Determine the (X, Y) coordinate at the center of the cell enclosing the given text.  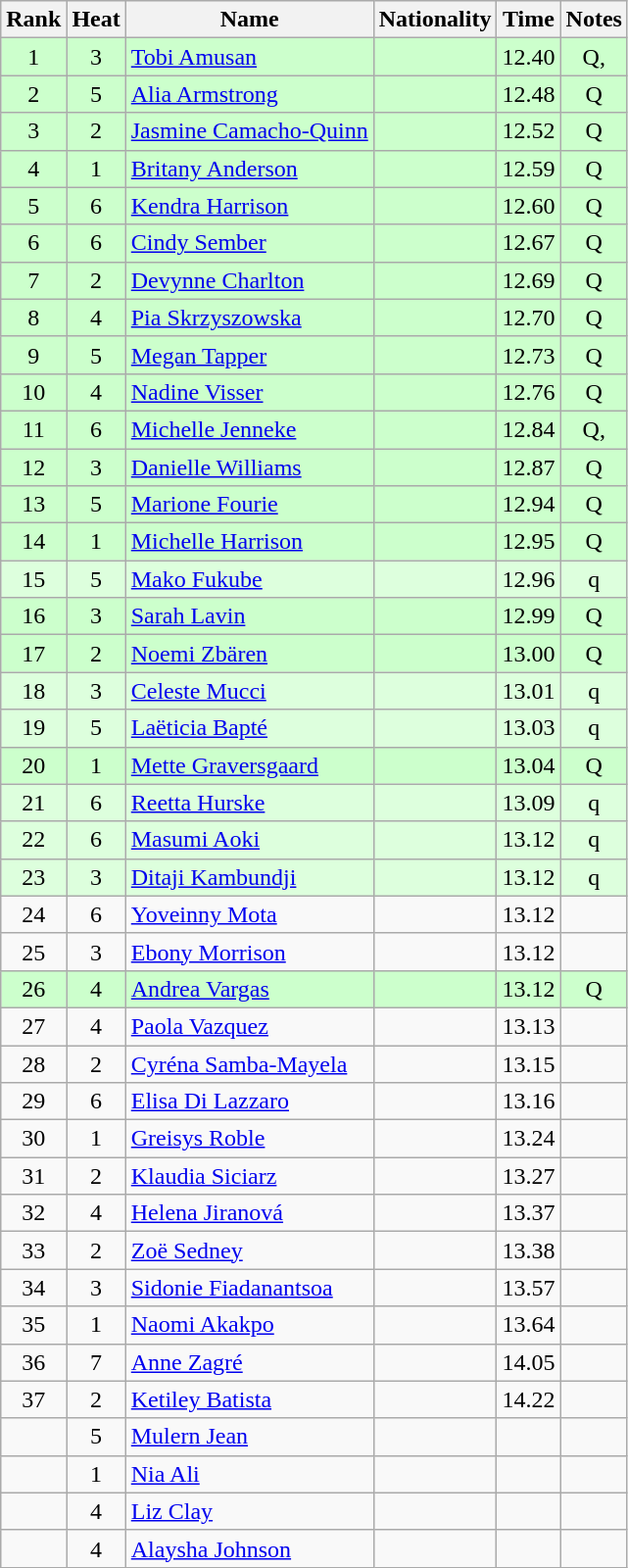
12.40 (529, 57)
Marione Fourie (249, 505)
Sarah Lavin (249, 616)
13.24 (529, 1139)
13.09 (529, 803)
21 (33, 803)
Rank (33, 20)
Sidonie Fiadanantsoa (249, 1288)
12.99 (529, 616)
Alia Armstrong (249, 94)
Zoë Sedney (249, 1250)
36 (33, 1362)
Jasmine Camacho-Quinn (249, 131)
Celeste Mucci (249, 691)
22 (33, 840)
13 (33, 505)
12.69 (529, 280)
13.13 (529, 1026)
Name (249, 20)
29 (33, 1102)
12 (33, 467)
Mulern Jean (249, 1437)
25 (33, 952)
Liz Clay (249, 1511)
17 (33, 654)
Time (529, 20)
12.48 (529, 94)
Tobi Amusan (249, 57)
27 (33, 1026)
Paola Vazquez (249, 1026)
Naomi Akakpo (249, 1325)
12.96 (529, 579)
30 (33, 1139)
Michelle Jenneke (249, 429)
Anne Zagré (249, 1362)
24 (33, 914)
Alaysha Johnson (249, 1548)
13.16 (529, 1102)
15 (33, 579)
14.05 (529, 1362)
Michelle Harrison (249, 542)
13.15 (529, 1063)
14.22 (529, 1399)
Devynne Charlton (249, 280)
Ditaji Kambundji (249, 877)
12.67 (529, 243)
11 (33, 429)
Elisa Di Lazzaro (249, 1102)
Ketiley Batista (249, 1399)
13.27 (529, 1176)
Cindy Sember (249, 243)
9 (33, 355)
13.04 (529, 765)
Britany Anderson (249, 169)
12.95 (529, 542)
Klaudia Siciarz (249, 1176)
33 (33, 1250)
Mako Fukube (249, 579)
20 (33, 765)
Noemi Zbären (249, 654)
Ebony Morrison (249, 952)
18 (33, 691)
Andrea Vargas (249, 989)
Kendra Harrison (249, 206)
Greisys Roble (249, 1139)
Reetta Hurske (249, 803)
19 (33, 728)
34 (33, 1288)
Masumi Aoki (249, 840)
23 (33, 877)
8 (33, 318)
Laëticia Bapté (249, 728)
12.84 (529, 429)
Nia Ali (249, 1474)
37 (33, 1399)
13.38 (529, 1250)
12.94 (529, 505)
Heat (96, 20)
Notes (594, 20)
12.59 (529, 169)
13.57 (529, 1288)
13.64 (529, 1325)
10 (33, 392)
Cyréna Samba-Mayela (249, 1063)
13.00 (529, 654)
Nadine Visser (249, 392)
28 (33, 1063)
32 (33, 1213)
Nationality (435, 20)
13.01 (529, 691)
26 (33, 989)
16 (33, 616)
31 (33, 1176)
12.52 (529, 131)
Yoveinny Mota (249, 914)
12.87 (529, 467)
12.76 (529, 392)
Mette Graversgaard (249, 765)
Helena Jiranová (249, 1213)
12.60 (529, 206)
14 (33, 542)
Megan Tapper (249, 355)
13.03 (529, 728)
Pia Skrzyszowska (249, 318)
35 (33, 1325)
12.70 (529, 318)
Danielle Williams (249, 467)
12.73 (529, 355)
13.37 (529, 1213)
